Return [X, Y] of the center of cell containing provided text 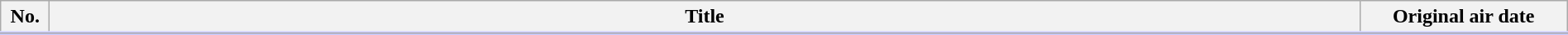
Original air date [1464, 17]
No. [25, 17]
Title [705, 17]
